Return (X, Y) of the center of cell containing provided text 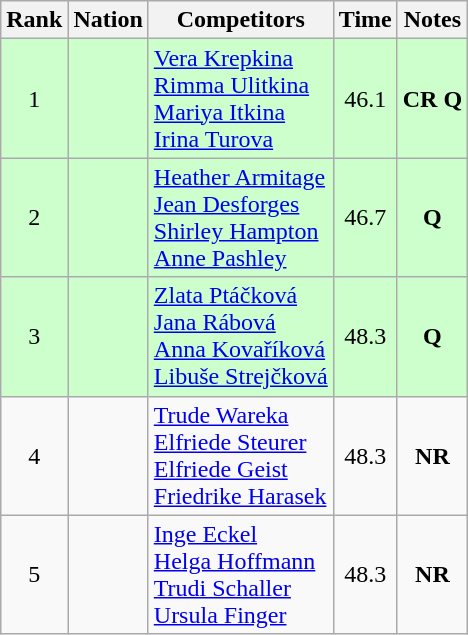
Inge EckelHelga HoffmannTrudi SchallerUrsula Finger (240, 574)
46.1 (365, 98)
Competitors (240, 20)
Notes (432, 20)
4 (34, 456)
46.7 (365, 218)
1 (34, 98)
Vera KrepkinaRimma UlitkinaMariya ItkinaIrina Turova (240, 98)
CR Q (432, 98)
Trude WarekaElfriede SteurerElfriede GeistFriedrike Harasek (240, 456)
Nation (108, 20)
Time (365, 20)
5 (34, 574)
2 (34, 218)
Rank (34, 20)
3 (34, 336)
Heather ArmitageJean DesforgesShirley HamptonAnne Pashley (240, 218)
Zlata PtáčkováJana RábováAnna KovaříkováLibuše Strejčková (240, 336)
